Pinpoint the cell where the given text exists, returning its [x, y] midpoint coordinate. 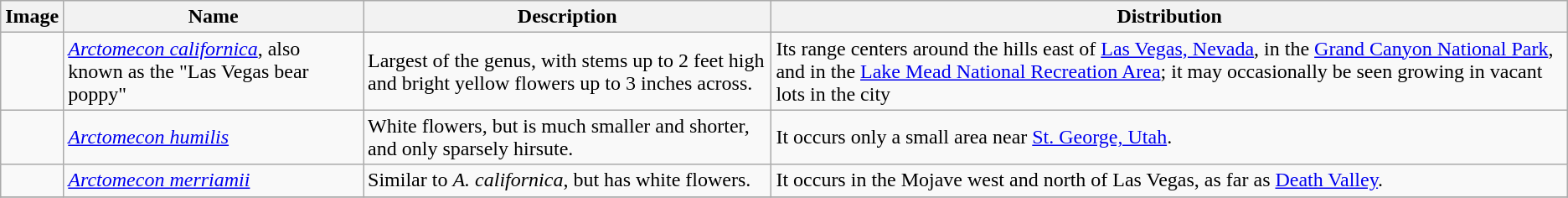
Arctomecon merriamii [214, 180]
Image [32, 17]
It occurs only a small area near St. George, Utah. [1169, 138]
It occurs in the Mojave west and north of Las Vegas, as far as Death Valley. [1169, 180]
Arctomecon californica, also known as the "Las Vegas bear poppy" [214, 71]
Similar to A. californica, but has white flowers. [568, 180]
White flowers, but is much smaller and shorter, and only sparsely hirsute. [568, 138]
Distribution [1169, 17]
Arctomecon humilis [214, 138]
Largest of the genus, with stems up to 2 feet high and bright yellow flowers up to 3 inches across. [568, 71]
Name [214, 17]
Description [568, 17]
